Search for the cell housing the specified text and yield its (X, Y) center coordinate. 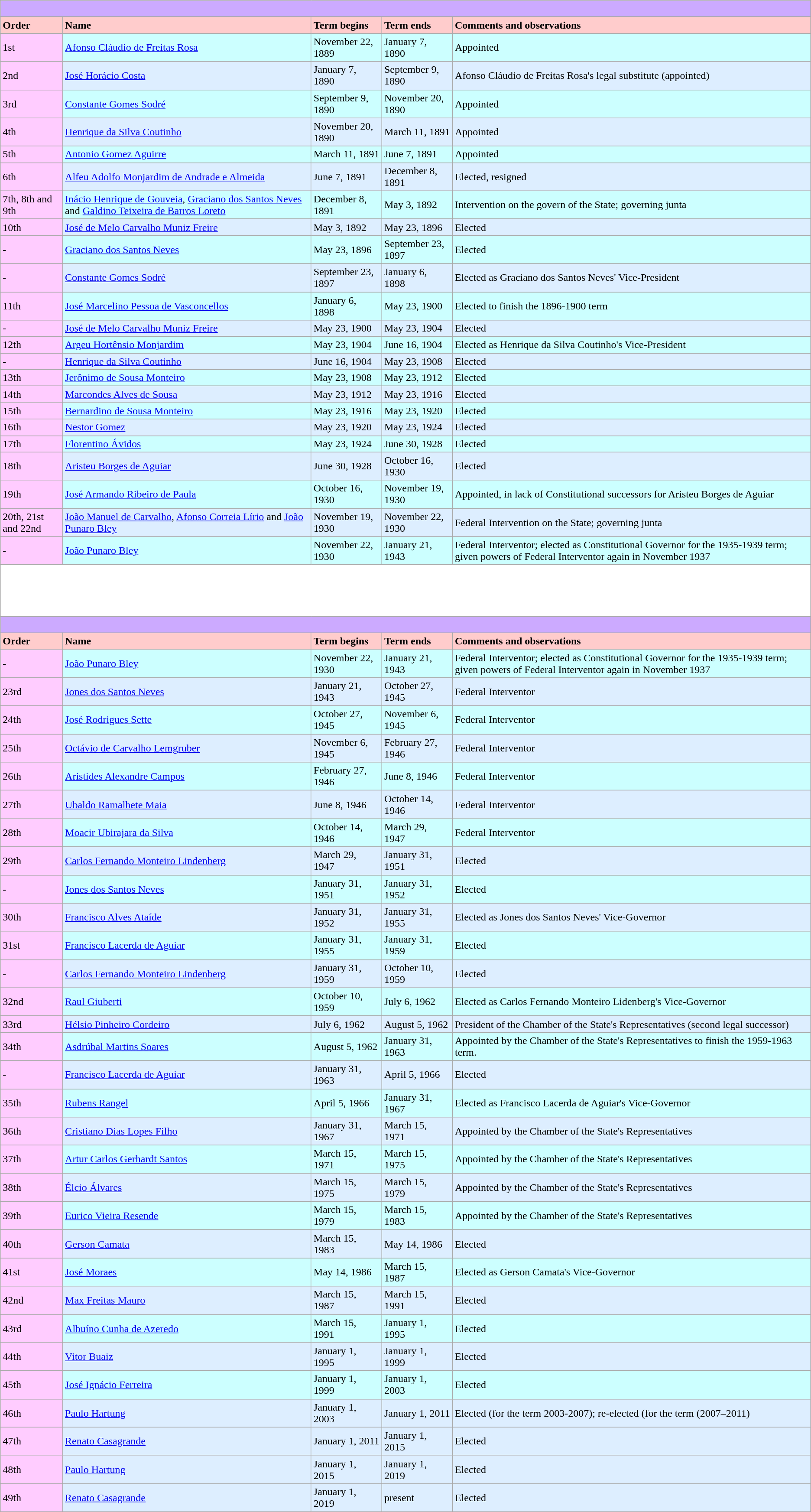
Albuíno Cunha de Azeredo (187, 1329)
4th (32, 132)
11th (32, 306)
Ubaldo Ramalhete Maia (187, 804)
Eurico Vieira Resende (187, 1216)
35th (32, 1102)
José Horácio Costa (187, 75)
46th (32, 1413)
36th (32, 1131)
Elected to finish the 1896-1900 term (632, 306)
37th (32, 1160)
Inácio Henrique de Gouveia, Graciano dos Santos Neves and Galdino Teixeira de Barros Loreto (187, 205)
Elected as Henrique da Silva Coutinho's Vice-President (632, 345)
1st (32, 48)
16th (32, 427)
Vitor Buaiz (187, 1356)
Artur Carlos Gerhardt Santos (187, 1160)
34th (32, 1046)
44th (32, 1356)
Elected as Gerson Camata's Vice-Governor (632, 1272)
13th (32, 378)
15th (32, 411)
Aristeu Borges de Aguiar (187, 466)
Elected as Jones dos Santos Neves' Vice-Governor (632, 917)
41st (32, 1272)
Francisco Alves Ataíde (187, 917)
40th (32, 1244)
Federal Intervention on the State; governing junta (632, 523)
November 22, 1889 (347, 48)
17th (32, 444)
Elected as Graciano dos Santos Neves' Vice-President (632, 277)
39th (32, 1216)
20th, 21st and 22nd (32, 523)
Appointed by the Chamber of the State's Representatives to finish the 1959-1963 term. (632, 1046)
42nd (32, 1300)
49th (32, 1498)
33rd (32, 1024)
Nestor Gomez (187, 427)
Elected (for the term 2003-2007); re-elected (for the term (2007–2011) (632, 1413)
Asdrúbal Martins Soares (187, 1046)
38th (32, 1187)
Jerônimo de Sousa Monteiro (187, 378)
45th (32, 1385)
Graciano dos Santos Neves (187, 250)
Octávio de Carvalho Lemgruber (187, 748)
Antonio Gomez Aguirre (187, 154)
3rd (32, 104)
President of the Chamber of the State's Representatives (second legal successor) (632, 1024)
18th (32, 466)
Aristides Alexandre Campos (187, 777)
43rd (32, 1329)
Elected, resigned (632, 177)
Cristiano Dias Lopes Filho (187, 1131)
José Rodrigues Sette (187, 720)
5th (32, 154)
25th (32, 748)
Florentino Ávidos (187, 444)
Elected as Francisco Lacerda de Aguiar's Vice-Governor (632, 1102)
30th (32, 917)
Hélsio Pinheiro Cordeiro (187, 1024)
48th (32, 1469)
19th (32, 494)
Intervention on the govern of the State; governing junta (632, 205)
28th (32, 833)
31st (32, 946)
Appointed, in lack of Constitutional successors for Aristeu Borges de Aguiar (632, 494)
José Marcelino Pessoa de Vasconcellos (187, 306)
Alfeu Adolfo Monjardim de Andrade e Almeida (187, 177)
Rubens Rangel (187, 1102)
Afonso Cláudio de Freitas Rosa's legal substitute (appointed) (632, 75)
Raul Giuberti (187, 1002)
7th, 8th and 9th (32, 205)
6th (32, 177)
2nd (32, 75)
Afonso Cláudio de Freitas Rosa (187, 48)
João Manuel de Carvalho, Afonso Correia Lírio and João Punaro Bley (187, 523)
10th (32, 227)
23rd (32, 692)
26th (32, 777)
12th (32, 345)
José Moraes (187, 1272)
32nd (32, 1002)
present (417, 1498)
Moacir Ubirajara da Silva (187, 833)
14th (32, 394)
Gerson Camata (187, 1244)
Max Freitas Mauro (187, 1300)
Bernardino de Sousa Monteiro (187, 411)
27th (32, 804)
29th (32, 861)
24th (32, 720)
José Ignácio Ferreira (187, 1385)
Marcondes Alves de Sousa (187, 394)
José Armando Ribeiro de Paula (187, 494)
Argeu Hortênsio Monjardim (187, 345)
Élcio Álvares (187, 1187)
47th (32, 1441)
Elected as Carlos Fernando Monteiro Lidenberg's Vice-Governor (632, 1002)
